Search for the cell housing the specified text and yield its [x, y] center coordinate. 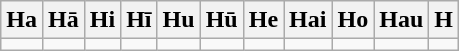
Ho [353, 20]
Ha [22, 20]
Hu [178, 20]
Hā [63, 20]
Hau [402, 20]
Hī [139, 20]
Hū [222, 20]
H [444, 20]
Hi [102, 20]
Hai [308, 20]
He [263, 20]
